For the text-containing cell, return its midpoint in (x, y) coordinate format. 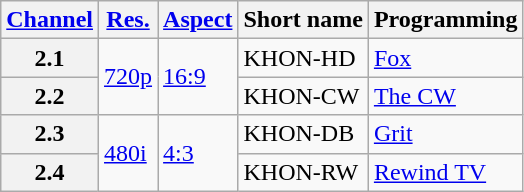
Short name (303, 20)
Aspect (198, 20)
Res. (128, 20)
The CW (446, 96)
Grit (446, 134)
KHON-CW (303, 96)
Fox (446, 58)
KHON-RW (303, 172)
2.3 (50, 134)
720p (128, 77)
Programming (446, 20)
KHON-DB (303, 134)
4:3 (198, 153)
Rewind TV (446, 172)
16:9 (198, 77)
KHON-HD (303, 58)
Channel (50, 20)
2.2 (50, 96)
2.4 (50, 172)
480i (128, 153)
2.1 (50, 58)
